Output the [x, y] coordinate of the center of the cell containing the given text.  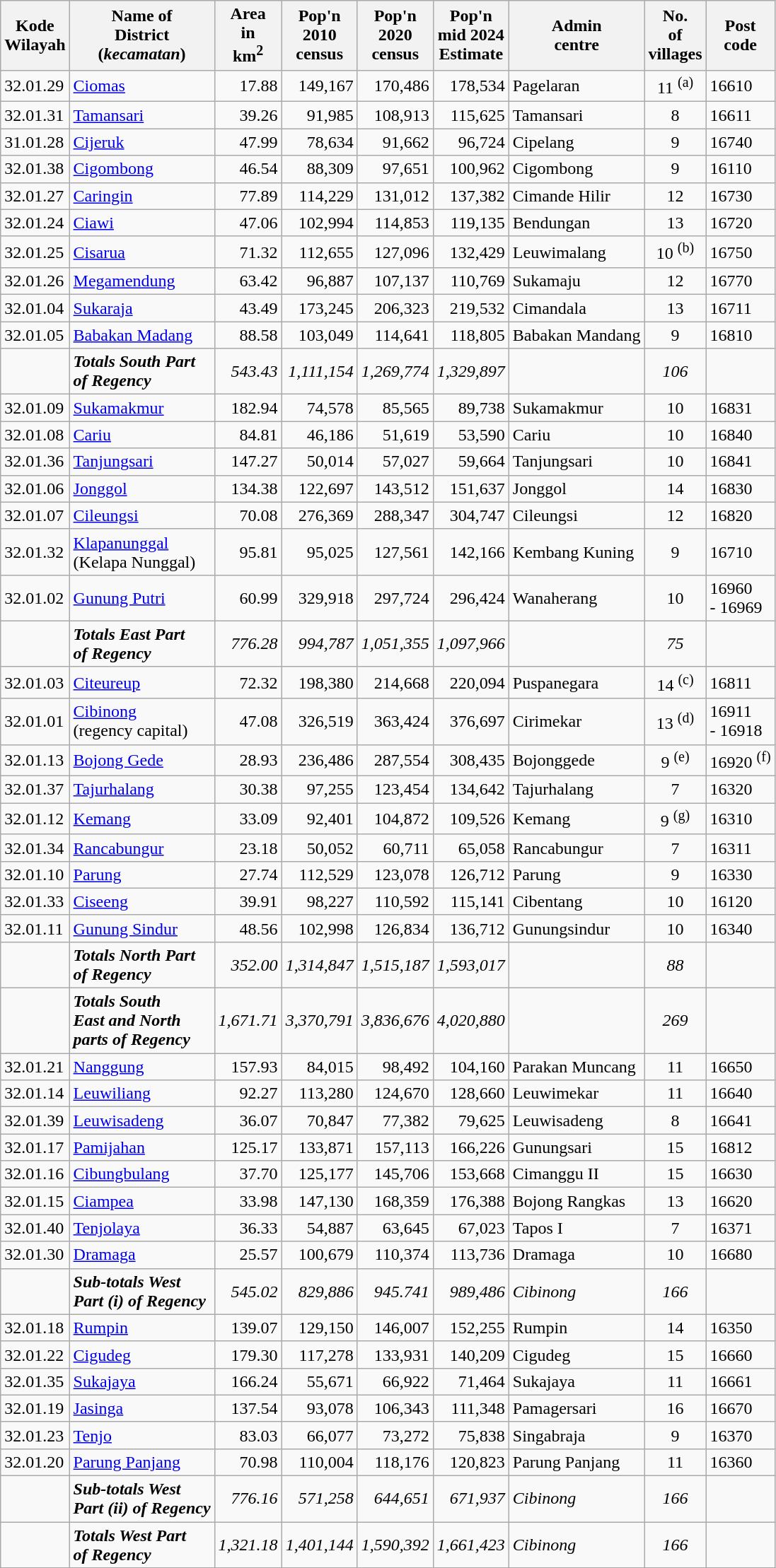
16370 [740, 1435]
Kode Wilayah [35, 35]
16360 [740, 1463]
276,369 [320, 515]
91,985 [320, 115]
74,578 [320, 408]
75 [675, 643]
92.27 [248, 1094]
65,058 [471, 848]
127,096 [395, 252]
152,255 [471, 1328]
1,051,355 [395, 643]
Postcode [740, 35]
125.17 [248, 1147]
46,186 [320, 435]
70.98 [248, 1463]
110,592 [395, 901]
32.01.36 [35, 462]
168,359 [395, 1201]
88.58 [248, 335]
131,012 [395, 196]
129,150 [320, 1328]
Bojong Rangkas [577, 1201]
117,278 [320, 1355]
166,226 [471, 1147]
Nanggung [141, 1067]
36.33 [248, 1228]
Cijeruk [141, 142]
Sukaraja [141, 308]
32.01.30 [35, 1255]
39.26 [248, 115]
Gunungsari [577, 1147]
85,565 [395, 408]
376,697 [471, 721]
178,534 [471, 86]
16770 [740, 281]
32.01.40 [35, 1228]
75,838 [471, 1435]
118,805 [471, 335]
16661 [740, 1381]
151,637 [471, 488]
23.18 [248, 848]
32.01.26 [35, 281]
32.01.33 [35, 901]
Babakan Mandang [577, 335]
123,454 [395, 790]
127,561 [395, 551]
179.30 [248, 1355]
124,670 [395, 1094]
142,166 [471, 551]
84,015 [320, 1067]
157,113 [395, 1147]
11 (a) [675, 86]
182.94 [248, 408]
28.93 [248, 761]
32.01.20 [35, 1463]
16641 [740, 1121]
16920 (f) [740, 761]
95.81 [248, 551]
114,853 [395, 223]
989,486 [471, 1291]
Bojong Gede [141, 761]
3,370,791 [320, 1021]
16830 [740, 488]
16840 [740, 435]
994,787 [320, 643]
32.01.14 [35, 1094]
126,834 [395, 928]
16841 [740, 462]
16711 [740, 308]
32.01.03 [35, 683]
136,712 [471, 928]
32.01.09 [35, 408]
73,272 [395, 1435]
Pop'n 2020census [395, 35]
83.03 [248, 1435]
Gunung Putri [141, 598]
Pop'n 2010census [320, 35]
Jasinga [141, 1408]
107,137 [395, 281]
16650 [740, 1067]
Tenjolaya [141, 1228]
220,094 [471, 683]
77,382 [395, 1121]
Leuwimalang [577, 252]
72.32 [248, 683]
110,004 [320, 1463]
134.38 [248, 488]
32.01.35 [35, 1381]
Totals South Partof Regency [141, 372]
1,401,144 [320, 1545]
77.89 [248, 196]
37.70 [248, 1174]
60.99 [248, 598]
16110 [740, 169]
1,593,017 [471, 966]
32.01.01 [35, 721]
17.88 [248, 86]
92,401 [320, 819]
36.07 [248, 1121]
170,486 [395, 86]
945.741 [395, 1291]
125,177 [320, 1174]
Caringin [141, 196]
147,130 [320, 1201]
71.32 [248, 252]
16371 [740, 1228]
103,049 [320, 335]
118,176 [395, 1463]
Ciawi [141, 223]
149,167 [320, 86]
32.01.19 [35, 1408]
32.01.34 [35, 848]
106 [675, 372]
97,651 [395, 169]
102,994 [320, 223]
32.01.13 [35, 761]
1,671.71 [248, 1021]
32.01.02 [35, 598]
Areain km2 [248, 35]
9 (e) [675, 761]
32.01.10 [35, 874]
Admincentre [577, 35]
Cimanggu II [577, 1174]
66,922 [395, 1381]
16812 [740, 1147]
102,998 [320, 928]
110,374 [395, 1255]
Cibentang [577, 901]
543.43 [248, 372]
84.81 [248, 435]
47.99 [248, 142]
78,634 [320, 142]
48.56 [248, 928]
53,590 [471, 435]
114,641 [395, 335]
16810 [740, 335]
145,706 [395, 1174]
16 [675, 1408]
50,014 [320, 462]
304,747 [471, 515]
16660 [740, 1355]
329,918 [320, 598]
32.01.05 [35, 335]
16610 [740, 86]
98,492 [395, 1067]
32.01.29 [35, 86]
Sub-totals West Part (ii) of Regency [141, 1499]
Cimande Hilir [577, 196]
113,280 [320, 1094]
16680 [740, 1255]
91,662 [395, 142]
Wanaherang [577, 598]
109,526 [471, 819]
96,887 [320, 281]
Ciomas [141, 86]
16120 [740, 901]
114,229 [320, 196]
308,435 [471, 761]
32.01.23 [35, 1435]
1,329,897 [471, 372]
32.01.27 [35, 196]
352.00 [248, 966]
Cibinong (regency capital) [141, 721]
Megamendung [141, 281]
115,141 [471, 901]
776.28 [248, 643]
32.01.17 [35, 1147]
Totals South East and North parts of Regency [141, 1021]
32.01.04 [35, 308]
1,590,392 [395, 1545]
Cisarua [141, 252]
166.24 [248, 1381]
288,347 [395, 515]
70,847 [320, 1121]
236,486 [320, 761]
32.01.37 [35, 790]
104,872 [395, 819]
46.54 [248, 169]
Name of District(kecamatan) [141, 35]
173,245 [320, 308]
Ciampea [141, 1201]
Cibungbulang [141, 1174]
123,078 [395, 874]
88,309 [320, 169]
16911 - 16918 [740, 721]
137,382 [471, 196]
Pamagersari [577, 1408]
Cimandala [577, 308]
134,642 [471, 790]
47.06 [248, 223]
1,661,423 [471, 1545]
326,519 [320, 721]
140,209 [471, 1355]
Kembang Kuning [577, 551]
Sukamaju [577, 281]
63,645 [395, 1228]
128,660 [471, 1094]
146,007 [395, 1328]
32.01.21 [35, 1067]
67,023 [471, 1228]
Totals North Partof Regency [141, 966]
3,836,676 [395, 1021]
32.01.22 [35, 1355]
1,321.18 [248, 1545]
43.49 [248, 308]
132,429 [471, 252]
106,343 [395, 1408]
32.01.18 [35, 1328]
32.01.24 [35, 223]
Gunung Sindur [141, 928]
32.01.39 [35, 1121]
33.09 [248, 819]
16630 [740, 1174]
13 (d) [675, 721]
139.07 [248, 1328]
Bendungan [577, 223]
71,464 [471, 1381]
Babakan Madang [141, 335]
59,664 [471, 462]
133,871 [320, 1147]
Bojonggede [577, 761]
Pamijahan [141, 1147]
16340 [740, 928]
16750 [740, 252]
88 [675, 966]
16740 [740, 142]
16310 [740, 819]
33.98 [248, 1201]
16811 [740, 683]
54,887 [320, 1228]
16330 [740, 874]
Pagelaran [577, 86]
1,097,966 [471, 643]
269 [675, 1021]
111,348 [471, 1408]
4,020,880 [471, 1021]
16640 [740, 1094]
16960 - 16969 [740, 598]
70.08 [248, 515]
126,712 [471, 874]
16311 [740, 848]
143,512 [395, 488]
198,380 [320, 683]
30.38 [248, 790]
119,135 [471, 223]
206,323 [395, 308]
Tenjo [141, 1435]
296,424 [471, 598]
25.57 [248, 1255]
89,738 [471, 408]
93,078 [320, 1408]
297,724 [395, 598]
1,111,154 [320, 372]
16720 [740, 223]
39.91 [248, 901]
16670 [740, 1408]
1,269,774 [395, 372]
100,679 [320, 1255]
113,736 [471, 1255]
10 (b) [675, 252]
214,668 [395, 683]
133,931 [395, 1355]
100,962 [471, 169]
14 (c) [675, 683]
Gunungsindur [577, 928]
16730 [740, 196]
Ciseeng [141, 901]
112,529 [320, 874]
9 (g) [675, 819]
No.ofvillages [675, 35]
644,651 [395, 1499]
108,913 [395, 115]
122,697 [320, 488]
112,655 [320, 252]
Puspanegara [577, 683]
51,619 [395, 435]
Citeureup [141, 683]
Sub-totals West Part (i) of Regency [141, 1291]
32.01.38 [35, 169]
16611 [740, 115]
32.01.11 [35, 928]
31.01.28 [35, 142]
32.01.32 [35, 551]
95,025 [320, 551]
176,388 [471, 1201]
Leuwimekar [577, 1094]
98,227 [320, 901]
1,515,187 [395, 966]
16320 [740, 790]
32.01.07 [35, 515]
32.01.31 [35, 115]
96,724 [471, 142]
60,711 [395, 848]
829,886 [320, 1291]
363,424 [395, 721]
147.27 [248, 462]
137.54 [248, 1408]
32.01.15 [35, 1201]
287,554 [395, 761]
16350 [740, 1328]
671,937 [471, 1499]
57,027 [395, 462]
27.74 [248, 874]
219,532 [471, 308]
63.42 [248, 281]
50,052 [320, 848]
776.16 [248, 1499]
32.01.16 [35, 1174]
32.01.08 [35, 435]
115,625 [471, 115]
32.01.06 [35, 488]
Totals West Partof Regency [141, 1545]
153,668 [471, 1174]
1,314,847 [320, 966]
545.02 [248, 1291]
571,258 [320, 1499]
16620 [740, 1201]
Cipelang [577, 142]
Leuwiliang [141, 1094]
79,625 [471, 1121]
Klapanunggal (Kelapa Nunggal) [141, 551]
32.01.25 [35, 252]
47.08 [248, 721]
110,769 [471, 281]
55,671 [320, 1381]
97,255 [320, 790]
Pop'n mid 2024Estimate [471, 35]
16820 [740, 515]
104,160 [471, 1067]
66,077 [320, 1435]
Singabraja [577, 1435]
Totals East Partof Regency [141, 643]
16710 [740, 551]
120,823 [471, 1463]
Parakan Muncang [577, 1067]
Cirimekar [577, 721]
Tapos I [577, 1228]
16831 [740, 408]
32.01.12 [35, 819]
157.93 [248, 1067]
